Locate the cell with the specified text and output its [X, Y] center coordinate. 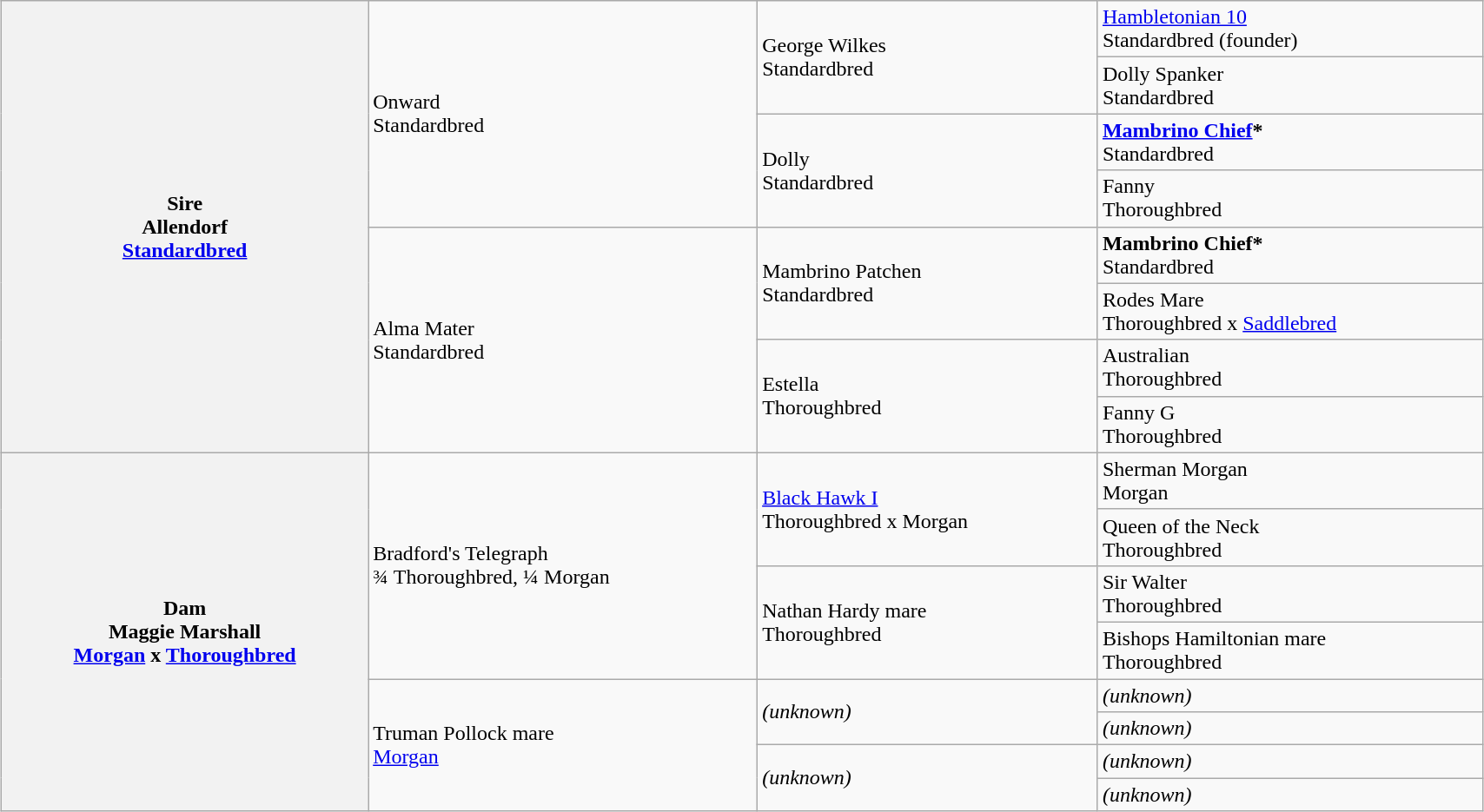
Truman Pollock mareMorgan [563, 745]
Bishops Hamiltonian mareThoroughbred [1289, 650]
Mambrino PatchenStandardbred [928, 283]
OnwardStandardbred [563, 114]
DamMaggie MarshallMorgan x Thoroughbred [185, 631]
Sherman MorganMorgan [1289, 481]
Nathan Hardy mareThoroughbred [928, 622]
George WilkesStandardbred [928, 57]
Sir WalterThoroughbred [1289, 594]
Queen of the NeckThoroughbred [1289, 537]
EstellaThoroughbred [928, 396]
AustralianThoroughbred [1289, 368]
Black Hawk IThoroughbred x Morgan [928, 509]
Alma MaterStandardbred [563, 340]
FannyThoroughbred [1289, 198]
Rodes MareThoroughbred x Saddlebred [1289, 311]
Fanny GThoroughbred [1289, 424]
Bradford's Telegraph¾ Thoroughbred, ¼ Morgan [563, 565]
DollyStandardbred [928, 170]
SireAllendorfStandardbred [185, 227]
Dolly SpankerStandardbred [1289, 85]
Hambletonian 10Standardbred (founder) [1289, 30]
